From the cell containing the given text, extract its center point as [X, Y] coordinate. 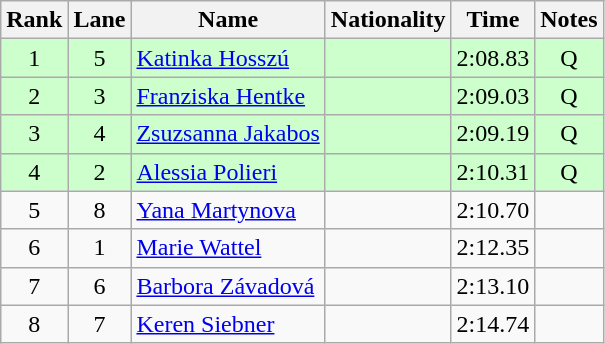
Marie Wattel [228, 248]
Barbora Závadová [228, 286]
2:09.19 [493, 134]
2:10.70 [493, 210]
Rank [34, 20]
Franziska Hentke [228, 96]
2:13.10 [493, 286]
2:10.31 [493, 172]
Time [493, 20]
2:08.83 [493, 58]
Notes [569, 20]
2:14.74 [493, 324]
2:12.35 [493, 248]
Keren Siebner [228, 324]
Nationality [388, 20]
Zsuzsanna Jakabos [228, 134]
Lane [100, 20]
Name [228, 20]
Katinka Hosszú [228, 58]
2:09.03 [493, 96]
Alessia Polieri [228, 172]
Yana Martynova [228, 210]
